For the text-containing cell, return its midpoint in (X, Y) coordinate format. 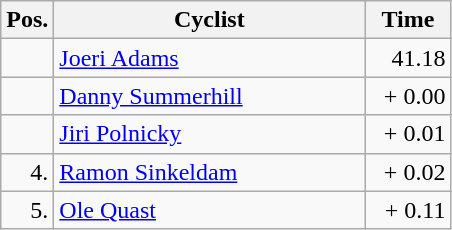
4. (28, 172)
Ramon Sinkeldam (210, 172)
+ 0.11 (408, 210)
+ 0.02 (408, 172)
Joeri Adams (210, 58)
Danny Summerhill (210, 96)
Pos. (28, 20)
+ 0.00 (408, 96)
Jiri Polnicky (210, 134)
41.18 (408, 58)
5. (28, 210)
+ 0.01 (408, 134)
Ole Quast (210, 210)
Time (408, 20)
Cyclist (210, 20)
